Capture the cell that displays the provided text and extract its [x, y] central coordinate. 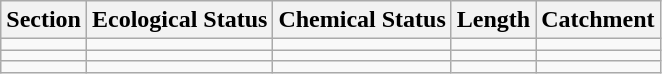
Ecological Status [179, 20]
Section [44, 20]
Chemical Status [362, 20]
Catchment [598, 20]
Length [493, 20]
